Determine the (X, Y) coordinate at the center of the cell enclosing the given text.  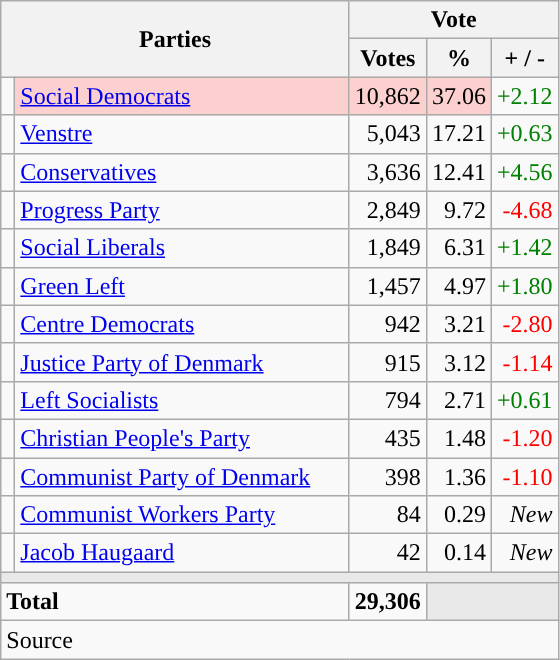
915 (388, 362)
1.48 (458, 438)
Justice Party of Denmark (182, 362)
1.36 (458, 477)
12.41 (458, 172)
2,849 (388, 210)
Jacob Haugaard (182, 553)
Parties (176, 39)
+ / - (524, 58)
Source (280, 640)
5,043 (388, 134)
1,849 (388, 248)
1,457 (388, 286)
398 (388, 477)
Social Liberals (182, 248)
29,306 (388, 602)
435 (388, 438)
0.29 (458, 515)
Conservatives (182, 172)
942 (388, 324)
-1.10 (524, 477)
Left Socialists (182, 400)
0.14 (458, 553)
Centre Democrats (182, 324)
3.21 (458, 324)
Progress Party (182, 210)
+0.63 (524, 134)
10,862 (388, 96)
+2.12 (524, 96)
3,636 (388, 172)
42 (388, 553)
Green Left (182, 286)
794 (388, 400)
Vote (454, 20)
84 (388, 515)
4.97 (458, 286)
-1.20 (524, 438)
Venstre (182, 134)
17.21 (458, 134)
2.71 (458, 400)
Communist Party of Denmark (182, 477)
-1.14 (524, 362)
Votes (388, 58)
-4.68 (524, 210)
3.12 (458, 362)
-2.80 (524, 324)
Social Democrats (182, 96)
+1.80 (524, 286)
6.31 (458, 248)
+1.42 (524, 248)
Total (176, 602)
9.72 (458, 210)
+0.61 (524, 400)
Communist Workers Party (182, 515)
Christian People's Party (182, 438)
% (458, 58)
+4.56 (524, 172)
37.06 (458, 96)
